For the text-containing cell, return its midpoint in (x, y) coordinate format. 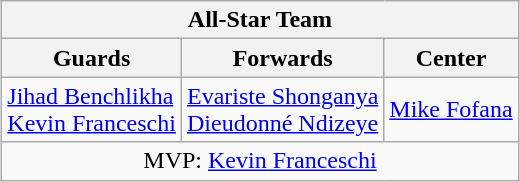
Guards (92, 58)
Forwards (282, 58)
All-Star Team (260, 20)
MVP: Kevin Franceschi (260, 161)
Center (451, 58)
Mike Fofana (451, 110)
Evariste Shonganya Dieudonné Ndizeye (282, 110)
Jihad Benchlikha Kevin Franceschi (92, 110)
